Provide the (x, y) coordinate of the cell's center where the given text is located.  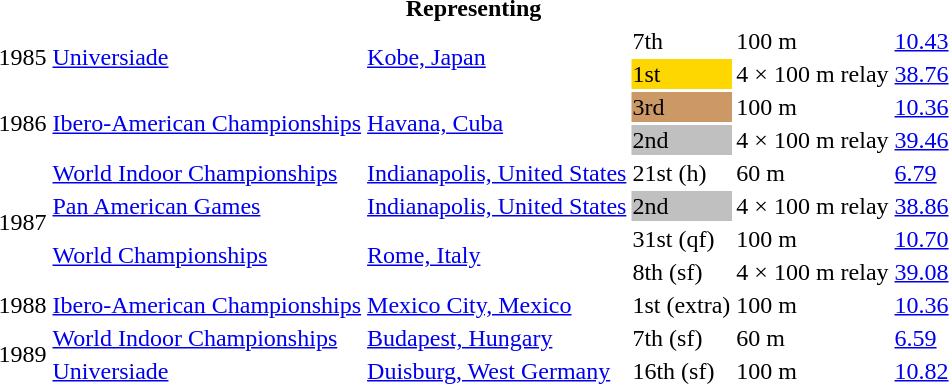
Pan American Games (207, 206)
Mexico City, Mexico (497, 305)
1st (extra) (682, 305)
3rd (682, 107)
1st (682, 74)
21st (h) (682, 173)
Universiade (207, 58)
Kobe, Japan (497, 58)
Rome, Italy (497, 256)
Budapest, Hungary (497, 338)
31st (qf) (682, 239)
7th (682, 41)
8th (sf) (682, 272)
7th (sf) (682, 338)
World Championships (207, 256)
Havana, Cuba (497, 124)
